Determine the [x, y] coordinate at the center of the cell enclosing the given text.  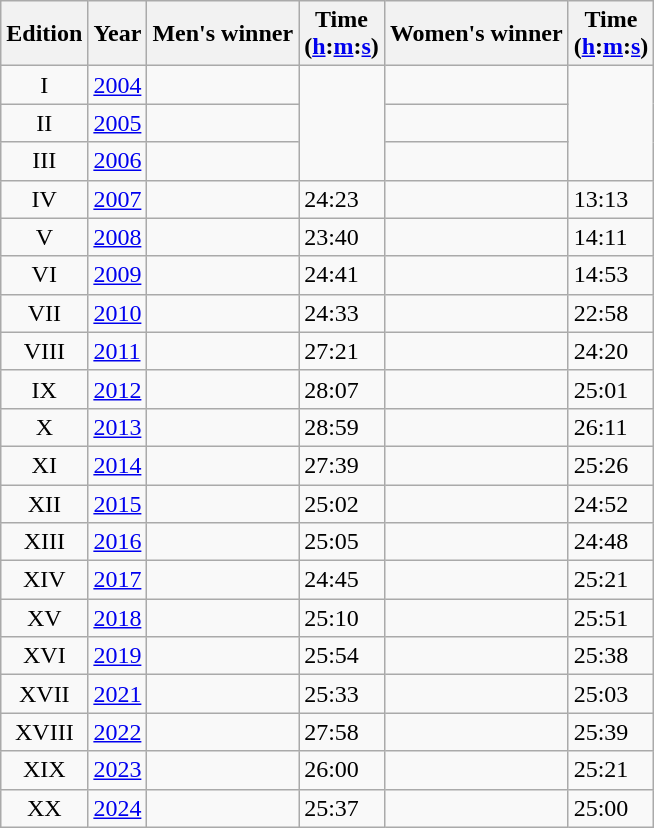
XX [44, 808]
VI [44, 275]
23:40 [342, 237]
IX [44, 389]
I [44, 85]
V [44, 237]
2017 [118, 580]
24:48 [611, 542]
XV [44, 618]
2007 [118, 199]
22:58 [611, 313]
II [44, 123]
26:00 [342, 770]
14:11 [611, 237]
28:07 [342, 389]
XVI [44, 656]
25:33 [342, 694]
2024 [118, 808]
25:01 [611, 389]
Women's winner [476, 34]
25:54 [342, 656]
13:13 [611, 199]
2022 [118, 732]
III [44, 161]
2004 [118, 85]
25:38 [611, 656]
25:05 [342, 542]
24:52 [611, 503]
XVIII [44, 732]
2009 [118, 275]
Men's winner [223, 34]
24:41 [342, 275]
2021 [118, 694]
24:45 [342, 580]
2014 [118, 465]
25:37 [342, 808]
2023 [118, 770]
XIX [44, 770]
2015 [118, 503]
2018 [118, 618]
2010 [118, 313]
2008 [118, 237]
24:23 [342, 199]
Year [118, 34]
24:33 [342, 313]
28:59 [342, 427]
26:11 [611, 427]
Edition [44, 34]
2006 [118, 161]
X [44, 427]
25:26 [611, 465]
2012 [118, 389]
VIII [44, 351]
25:02 [342, 503]
XI [44, 465]
25:39 [611, 732]
VII [44, 313]
25:51 [611, 618]
XIII [44, 542]
2011 [118, 351]
25:03 [611, 694]
24:20 [611, 351]
2013 [118, 427]
25:10 [342, 618]
25:00 [611, 808]
27:39 [342, 465]
14:53 [611, 275]
XIV [44, 580]
2005 [118, 123]
2016 [118, 542]
27:58 [342, 732]
IV [44, 199]
2019 [118, 656]
27:21 [342, 351]
XVII [44, 694]
XII [44, 503]
